Extract the (X, Y) coordinate from the center of the cell holding the provided text.  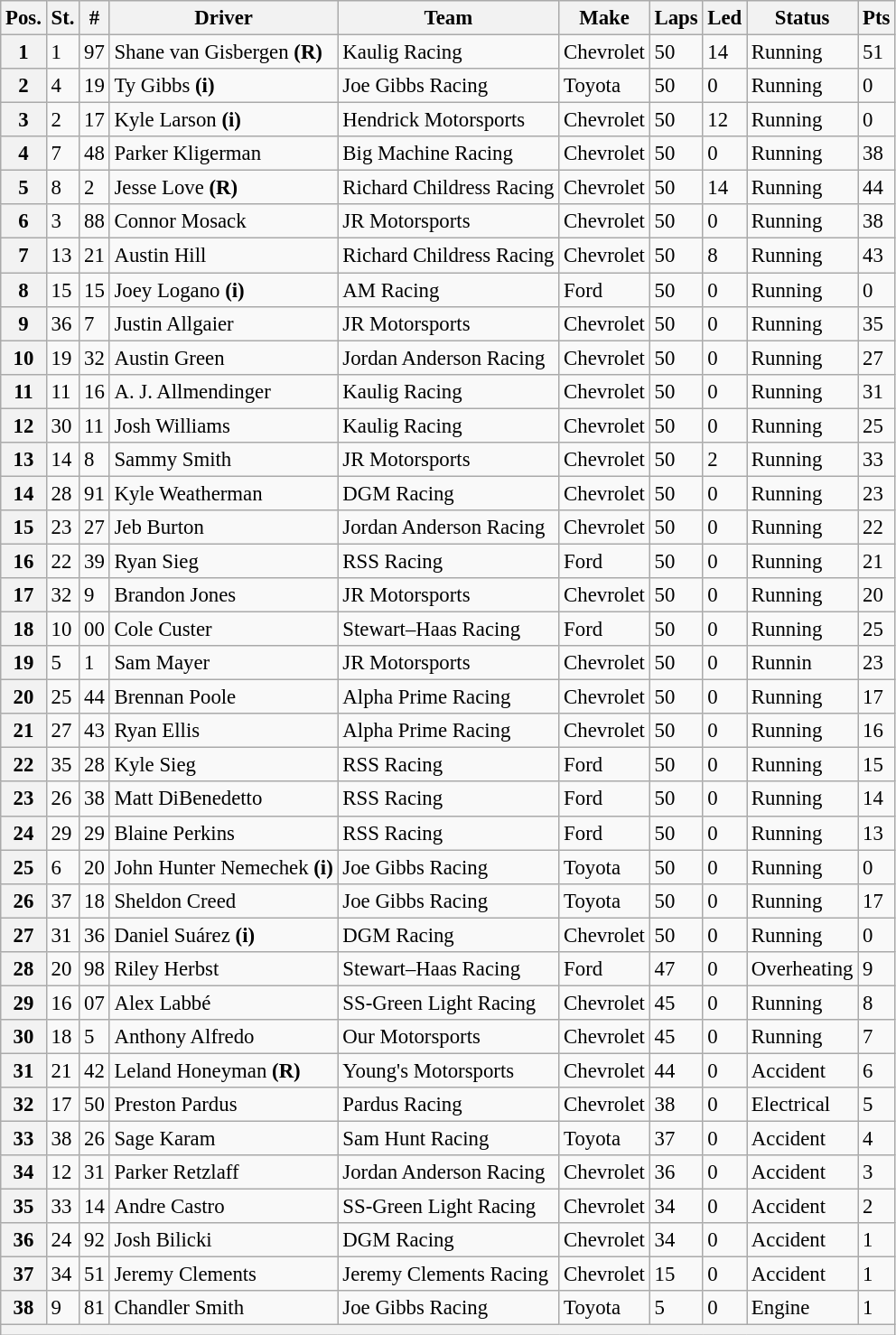
47 (676, 969)
Parker Retzlaff (224, 1172)
Austin Green (224, 358)
Ty Gibbs (i) (224, 86)
Big Machine Racing (448, 154)
Hendrick Motorsports (448, 120)
Pos. (23, 18)
Our Motorsports (448, 1037)
Sam Hunt Racing (448, 1139)
Jesse Love (R) (224, 188)
Sammy Smith (224, 460)
Laps (676, 18)
Andre Castro (224, 1207)
81 (94, 1309)
Sage Karam (224, 1139)
Jeremy Clements Racing (448, 1274)
Sam Mayer (224, 663)
Make (604, 18)
Daniel Suárez (i) (224, 935)
Kyle Sieg (224, 765)
# (94, 18)
Josh Williams (224, 425)
92 (94, 1240)
Preston Pardus (224, 1105)
Matt DiBenedetto (224, 799)
Brandon Jones (224, 595)
Pts (876, 18)
Austin Hill (224, 256)
Led (724, 18)
Cole Custer (224, 630)
Driver (224, 18)
Engine (802, 1309)
Young's Motorsports (448, 1070)
Chandler Smith (224, 1309)
Riley Herbst (224, 969)
Runnin (802, 663)
Jeremy Clements (224, 1274)
Jeb Burton (224, 527)
Electrical (802, 1105)
Overheating (802, 969)
Joey Logano (i) (224, 290)
John Hunter Nemechek (i) (224, 867)
Shane van Gisbergen (R) (224, 52)
97 (94, 52)
Sheldon Creed (224, 901)
88 (94, 221)
Anthony Alfredo (224, 1037)
A. J. Allmendinger (224, 391)
Team (448, 18)
39 (94, 561)
Leland Honeyman (R) (224, 1070)
48 (94, 154)
91 (94, 493)
Brennan Poole (224, 697)
00 (94, 630)
Josh Bilicki (224, 1240)
Pardus Racing (448, 1105)
98 (94, 969)
07 (94, 1003)
Parker Kligerman (224, 154)
Kyle Larson (i) (224, 120)
Ryan Ellis (224, 731)
42 (94, 1070)
Status (802, 18)
Kyle Weatherman (224, 493)
St. (63, 18)
AM Racing (448, 290)
Alex Labbé (224, 1003)
Connor Mosack (224, 221)
Justin Allgaier (224, 323)
Ryan Sieg (224, 561)
Blaine Perkins (224, 833)
